For the text-containing cell, return its midpoint in (X, Y) coordinate format. 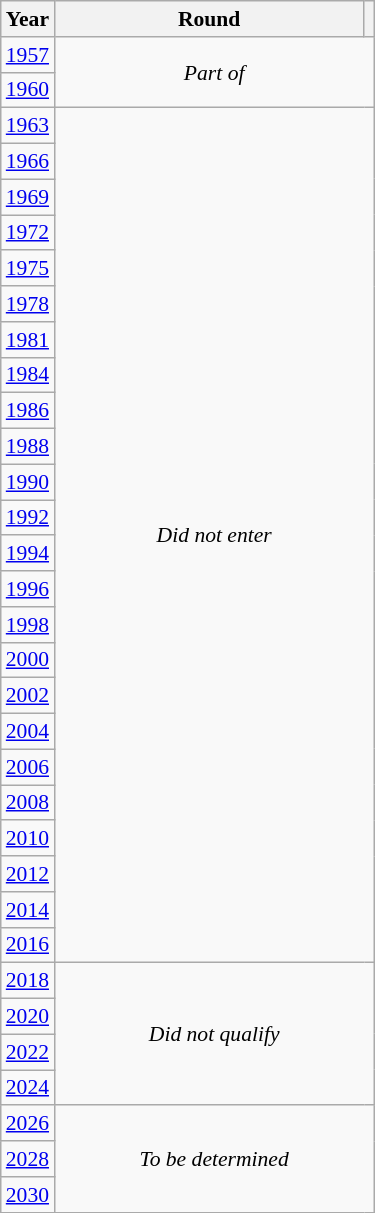
Did not enter (214, 536)
1966 (28, 162)
2006 (28, 767)
1963 (28, 126)
1975 (28, 269)
1992 (28, 518)
2012 (28, 874)
2014 (28, 910)
Did not qualify (214, 1034)
2004 (28, 732)
2030 (28, 1195)
1981 (28, 340)
Year (28, 19)
Round (209, 19)
2028 (28, 1159)
2022 (28, 1052)
2020 (28, 1017)
2002 (28, 696)
Part of (214, 72)
1988 (28, 447)
To be determined (214, 1160)
2008 (28, 803)
2016 (28, 945)
1990 (28, 482)
1972 (28, 233)
2000 (28, 660)
1957 (28, 55)
2018 (28, 981)
1986 (28, 411)
1969 (28, 197)
1960 (28, 90)
2024 (28, 1088)
1996 (28, 589)
2026 (28, 1124)
1984 (28, 375)
1998 (28, 625)
2010 (28, 839)
1994 (28, 554)
1978 (28, 304)
